Pinpoint the cell where the given text exists, returning its (X, Y) midpoint coordinate. 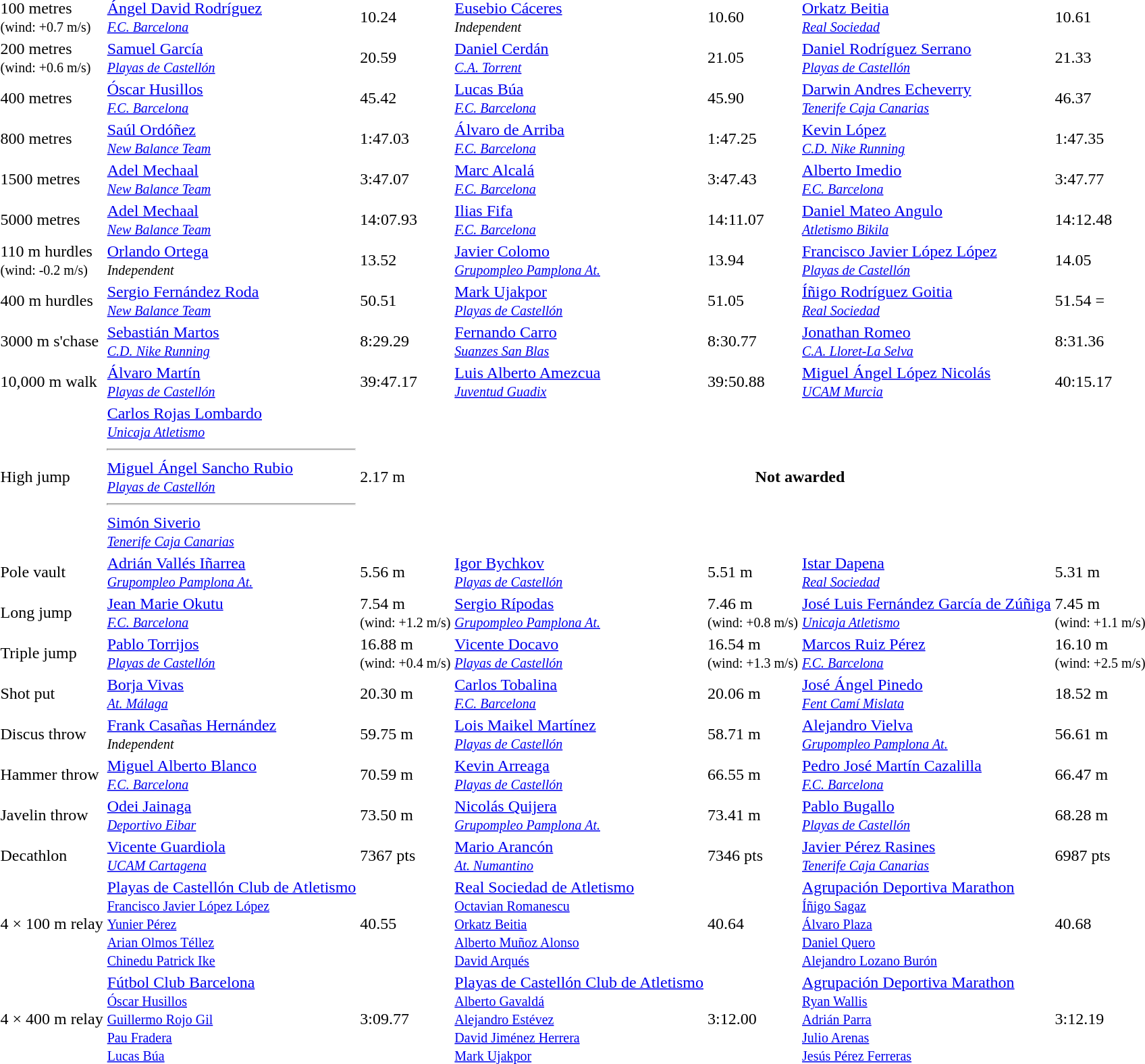
Fernando CarroSuanzes San Blas (579, 342)
5.56 m (405, 573)
Adrián Vallés IñarreaGrupompleo Pamplona At. (232, 573)
Sergio RípodasGrupompleo Pamplona At. (579, 613)
Kevin LópezC.D. Nike Running (927, 139)
Marcos Ruiz PérezF.C. Barcelona (927, 654)
Óscar HusillosF.C. Barcelona (232, 99)
Daniel CerdánC.A. Torrent (579, 58)
Saúl OrdóñezNew Balance Team (232, 139)
1:47.03 (405, 139)
73.50 m (405, 816)
16.54 m(wind: +1.3 m/s) (752, 654)
13.94 (752, 261)
45.42 (405, 99)
Playas de Castellón Club de AtletismoFrancisco Javier López LópezYunier PérezArian Olmos TéllezChinedu Patrick Ike (232, 924)
Íñigo Rodríguez GoitiaReal Sociedad (927, 301)
Nicolás QuijeraGrupompleo Pamplona At. (579, 816)
8:29.29 (405, 342)
50.51 (405, 301)
Pedro José Martín CazalillaF.C. Barcelona (927, 775)
Francisco Javier López LópezPlayas de Castellón (927, 261)
Ilias FifaF.C. Barcelona (579, 220)
Miguel Ángel López NicolásUCAM Murcia (927, 382)
Alejandro VielvaGrupompleo Pamplona At. (927, 735)
Jean Marie OkutuF.C. Barcelona (232, 613)
José Ángel PinedoFent Camí Mislata (927, 694)
21.05 (752, 58)
73.41 m (752, 816)
Sergio Fernández RodaNew Balance Team (232, 301)
8:30.77 (752, 342)
2.17 m (405, 477)
Sebastián MartosC.D. Nike Running (232, 342)
39:50.88 (752, 382)
7.46 m(wind: +0.8 m/s) (752, 613)
Real Sociedad de AtletismoOctavian RomanescuOrkatz BeitiaAlberto Muñoz AlonsoDavid Arqués (579, 924)
Daniel Mateo AnguloAtletismo Bikila (927, 220)
Borja VivasAt. Málaga (232, 694)
Igor BychkovPlayas de Castellón (579, 573)
20.59 (405, 58)
1:47.25 (752, 139)
58.71 m (752, 735)
Odei JainagaDeportivo Eibar (232, 816)
Alberto ImedioF.C. Barcelona (927, 180)
Lucas BúaF.C. Barcelona (579, 99)
Carlos Rojas LombardoUnicaja AtletismoMiguel Ángel Sancho RubioPlayas de CastellónSimón SiverioTenerife Caja Canarias (232, 477)
Pablo BugalloPlayas de Castellón (927, 816)
Mark UjakporPlayas de Castellón (579, 301)
Agrupación Deportiva MarathonÍñigo SagazÁlvaro PlazaDaniel QueroAlejandro Lozano Burón (927, 924)
Marc AlcaláF.C. Barcelona (579, 180)
Álvaro MartínPlayas de Castellón (232, 382)
20.30 m (405, 694)
14:07.93 (405, 220)
7.54 m(wind: +1.2 m/s) (405, 613)
Miguel Alberto BlancoF.C. Barcelona (232, 775)
7367 pts (405, 856)
66.55 m (752, 775)
Vicente GuardiolaUCAM Cartagena (232, 856)
Jonathan RomeoC.A. Lloret-La Selva (927, 342)
45.90 (752, 99)
Luis Alberto AmezcuaJuventud Guadix (579, 382)
Álvaro de ArribaF.C. Barcelona (579, 139)
Kevin ArreagaPlayas de Castellón (579, 775)
Istar DapenaReal Sociedad (927, 573)
Javier Pérez RasinesTenerife Caja Canarias (927, 856)
Lois Maikel MartínezPlayas de Castellón (579, 735)
Samuel GarcíaPlayas de Castellón (232, 58)
Orlando OrtegaIndependent (232, 261)
5.51 m (752, 573)
José Luis Fernández García de ZúñigaUnicaja Atletismo (927, 613)
13.52 (405, 261)
Javier ColomoGrupompleo Pamplona At. (579, 261)
70.59 m (405, 775)
14:11.07 (752, 220)
Pablo TorrijosPlayas de Castellón (232, 654)
Daniel Rodríguez SerranoPlayas de Castellón (927, 58)
Carlos TobalinaF.C. Barcelona (579, 694)
16.88 m(wind: +0.4 m/s) (405, 654)
3:47.43 (752, 180)
Darwin Andres EcheverryTenerife Caja Canarias (927, 99)
51.05 (752, 301)
3:47.07 (405, 180)
Mario ArancónAt. Numantino (579, 856)
59.75 m (405, 735)
20.06 m (752, 694)
7346 pts (752, 856)
40.64 (752, 924)
40.55 (405, 924)
39:47.17 (405, 382)
Vicente DocavoPlayas de Castellón (579, 654)
Frank Casañas HernándezIndependent (232, 735)
